Detect which cell encompasses the target text, then output its (X, Y) center coordinate. 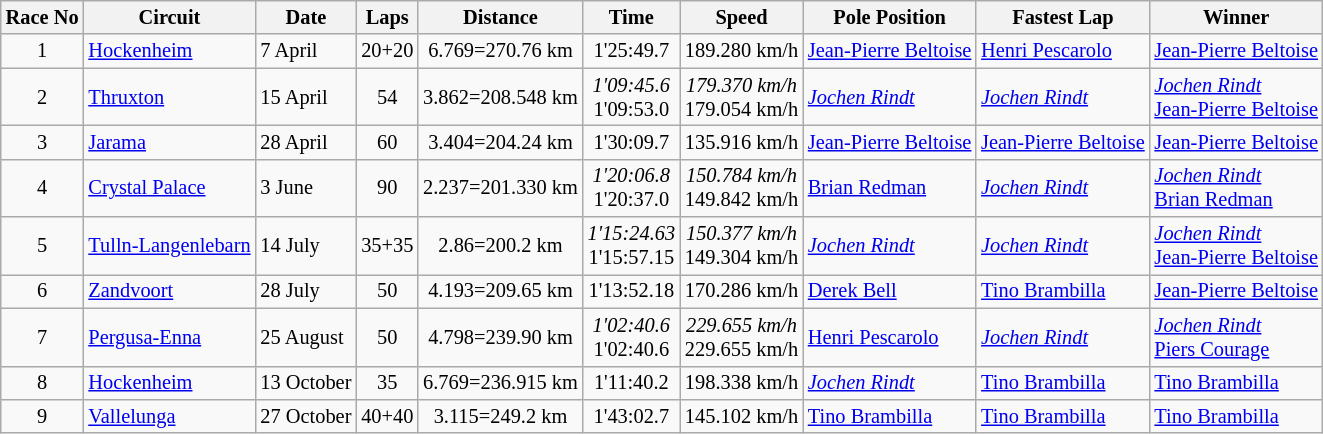
4.193=209.65 km (500, 291)
Pergusa-Enna (169, 337)
40+40 (387, 416)
Brian Redman (890, 188)
7 (42, 337)
90 (387, 188)
170.286 km/h (742, 291)
3.862=208.548 km (500, 97)
Speed (742, 17)
9 (42, 416)
Zandvoort (169, 291)
Winner (1236, 17)
3.115=249.2 km (500, 416)
1'30:09.7 (632, 142)
8 (42, 383)
2.237=201.330 km (500, 188)
4 (42, 188)
1'11:40.2 (632, 383)
150.784 km/h149.842 km/h (742, 188)
6.769=270.76 km (500, 51)
1'09:45.61'09:53.0 (632, 97)
6 (42, 291)
28 April (306, 142)
Crystal Palace (169, 188)
Vallelunga (169, 416)
Date (306, 17)
3 June (306, 188)
1'13:52.18 (632, 291)
189.280 km/h (742, 51)
150.377 km/h149.304 km/h (742, 246)
7 April (306, 51)
Race No (42, 17)
35 (387, 383)
1'20:06.81'20:37.0 (632, 188)
1'43:02.7 (632, 416)
Laps (387, 17)
14 July (306, 246)
Time (632, 17)
4.798=239.90 km (500, 337)
54 (387, 97)
179.370 km/h179.054 km/h (742, 97)
25 August (306, 337)
3 (42, 142)
27 October (306, 416)
35+35 (387, 246)
Tulln-Langenlebarn (169, 246)
3.404=204.24 km (500, 142)
1 (42, 51)
135.916 km/h (742, 142)
Derek Bell (890, 291)
60 (387, 142)
6.769=236.915 km (500, 383)
Pole Position (890, 17)
2 (42, 97)
2.86=200.2 km (500, 246)
Jarama (169, 142)
Distance (500, 17)
15 April (306, 97)
198.338 km/h (742, 383)
Jochen Rindt Brian Redman (1236, 188)
28 July (306, 291)
Jochen Rindt Piers Courage (1236, 337)
5 (42, 246)
13 October (306, 383)
20+20 (387, 51)
1'02:40.61'02:40.6 (632, 337)
Circuit (169, 17)
1'25:49.7 (632, 51)
Fastest Lap (1062, 17)
145.102 km/h (742, 416)
1'15:24.631'15:57.15 (632, 246)
Thruxton (169, 97)
229.655 km/h229.655 km/h (742, 337)
